Capture the cell that displays the provided text and extract its [X, Y] central coordinate. 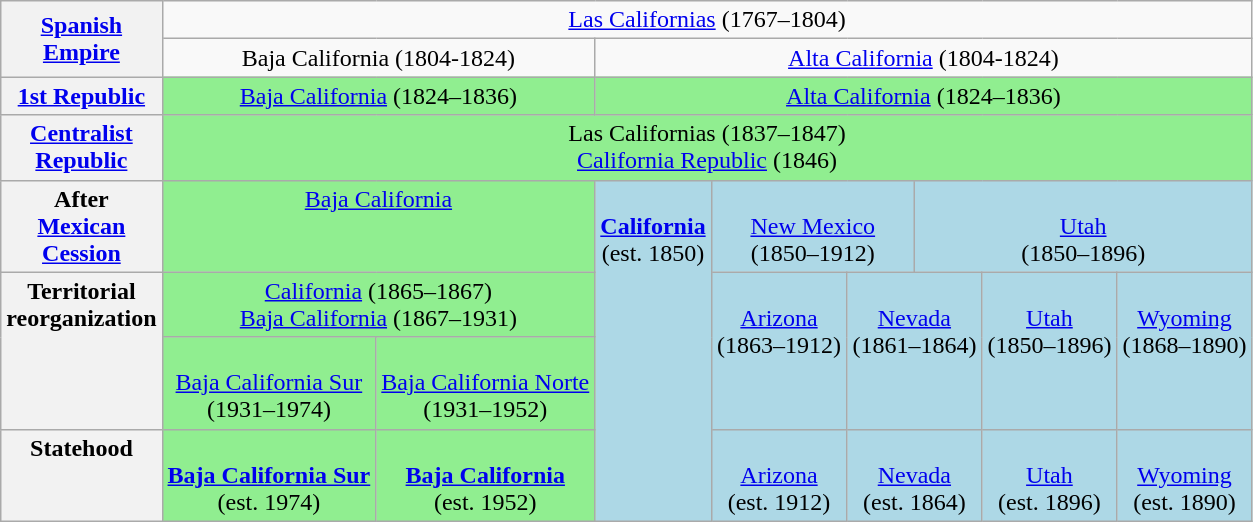
SpanishEmpire [82, 39]
Alta California (1824–1836) [924, 96]
Las Californias (1767–1804) [707, 20]
Wyoming(est. 1890) [1184, 475]
Statehood [82, 475]
Baja California [378, 226]
CentralistRepublic [82, 148]
Alta California (1804-1824) [924, 58]
Arizona(est. 1912) [779, 475]
Baja California Sur(1931–1974) [269, 383]
Nevada(est. 1864) [914, 475]
Baja California (1804-1824) [378, 58]
California (1865–1867) Baja California (1867–1931) [378, 304]
New Mexico(1850–1912) [812, 226]
Nevada(1861–1864) [914, 350]
Baja California(est. 1952) [486, 475]
Baja California Norte(1931–1952) [486, 383]
California(est. 1850) [653, 350]
Baja California Sur(est. 1974) [269, 475]
1st Republic [82, 96]
Arizona(1863–1912) [779, 350]
Las Californias (1837–1847) California Republic (1846) [707, 148]
Territorialreorganization [82, 350]
Wyoming(1868–1890) [1184, 350]
Baja California (1824–1836) [378, 96]
Utah(est. 1896) [1050, 475]
AfterMexicanCession [82, 226]
